From the cell containing the given text, extract its center point as (X, Y) coordinate. 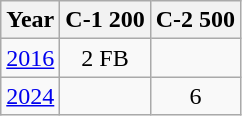
C-2 500 (195, 20)
2024 (30, 96)
6 (195, 96)
Year (30, 20)
2016 (30, 58)
2 FB (105, 58)
C-1 200 (105, 20)
